From the cell containing the given text, extract its center point as (x, y) coordinate. 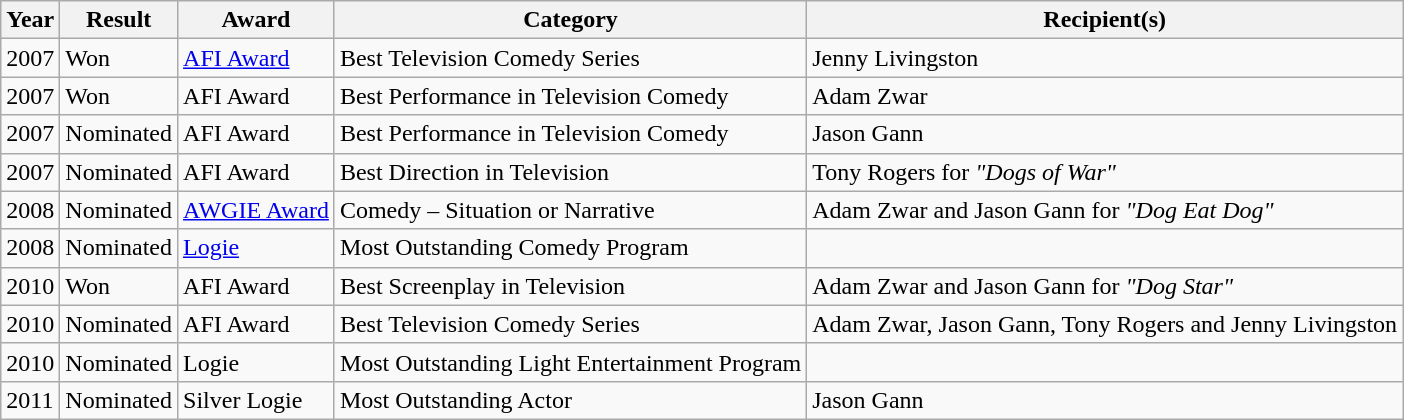
Jenny Livingston (1105, 58)
Tony Rogers for "Dogs of War" (1105, 172)
2011 (30, 400)
Silver Logie (256, 400)
Adam Zwar, Jason Gann, Tony Rogers and Jenny Livingston (1105, 324)
Recipient(s) (1105, 20)
Category (570, 20)
Most Outstanding Actor (570, 400)
Adam Zwar and Jason Gann for "Dog Star" (1105, 286)
Adam Zwar and Jason Gann for "Dog Eat Dog" (1105, 210)
Award (256, 20)
Result (119, 20)
Year (30, 20)
Best Screenplay in Television (570, 286)
Best Direction in Television (570, 172)
Adam Zwar (1105, 96)
Comedy – Situation or Narrative (570, 210)
Most Outstanding Comedy Program (570, 248)
Most Outstanding Light Entertainment Program (570, 362)
AWGIE Award (256, 210)
